Extract the [X, Y] coordinate from the center of the cell holding the provided text.  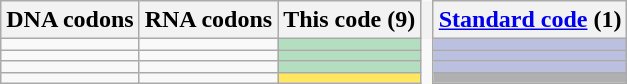
DNA codons [70, 20]
Standard code (1) [530, 20]
This code (9) [350, 20]
RNA codons [208, 20]
